Return (x, y) of the center of cell containing provided text 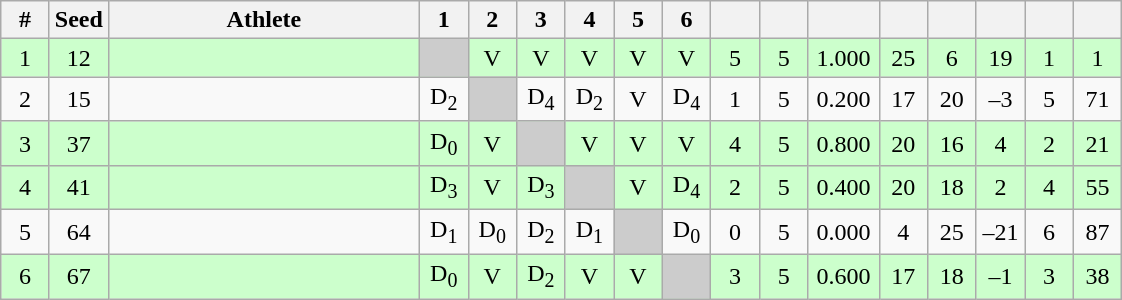
0.200 (844, 99)
67 (78, 276)
Athlete (264, 20)
71 (1098, 99)
1.000 (844, 58)
0.600 (844, 276)
41 (78, 188)
19 (1000, 58)
0.000 (844, 232)
16 (952, 143)
87 (1098, 232)
0.800 (844, 143)
38 (1098, 276)
37 (78, 143)
21 (1098, 143)
–3 (1000, 99)
0.400 (844, 188)
64 (78, 232)
Seed (78, 20)
# (26, 20)
0 (736, 232)
–21 (1000, 232)
12 (78, 58)
–1 (1000, 276)
15 (78, 99)
55 (1098, 188)
